Provide the (X, Y) coordinate of the cell's center where the given text is located.  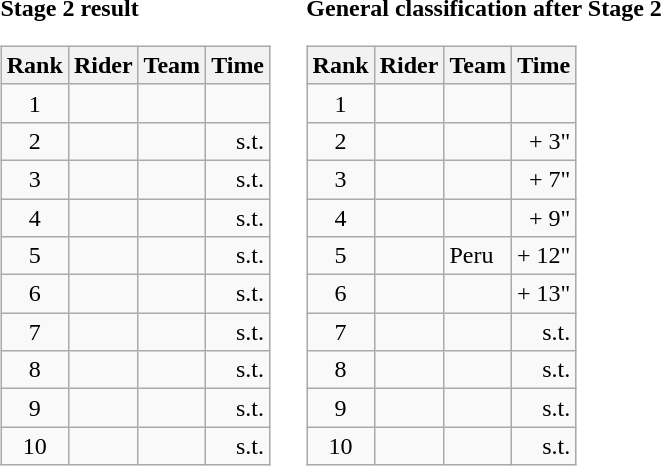
+ 12" (543, 256)
+ 3" (543, 141)
+ 9" (543, 217)
+ 13" (543, 294)
Peru (478, 256)
+ 7" (543, 179)
